Search for the cell housing the specified text and yield its [x, y] center coordinate. 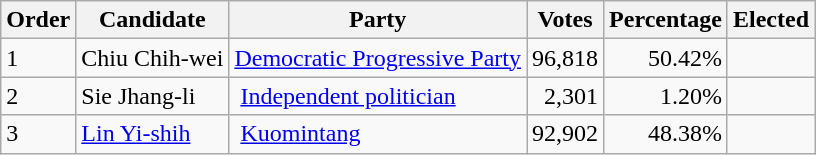
1 [38, 58]
2,301 [566, 96]
1.20% [666, 96]
92,902 [566, 134]
Party [378, 20]
Order [38, 20]
48.38% [666, 134]
Democratic Progressive Party [378, 58]
3 [38, 134]
2 [38, 96]
Sie Jhang-li [152, 96]
Chiu Chih-wei [152, 58]
96,818 [566, 58]
Kuomintang [378, 134]
Lin Yi-shih [152, 134]
Percentage [666, 20]
Candidate [152, 20]
50.42% [666, 58]
Independent politician [378, 96]
Elected [770, 20]
Votes [566, 20]
